Return (X, Y) of the center of cell containing provided text 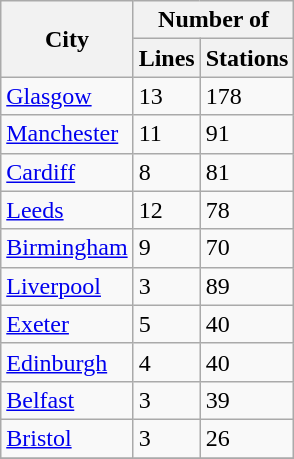
9 (166, 248)
81 (247, 172)
Birmingham (67, 248)
Exeter (67, 324)
26 (247, 438)
Stations (247, 58)
Edinburgh (67, 362)
8 (166, 172)
5 (166, 324)
Glasgow (67, 96)
178 (247, 96)
78 (247, 210)
Belfast (67, 400)
12 (166, 210)
89 (247, 286)
Manchester (67, 134)
Bristol (67, 438)
11 (166, 134)
4 (166, 362)
Lines (166, 58)
Number of (214, 20)
91 (247, 134)
Cardiff (67, 172)
70 (247, 248)
39 (247, 400)
13 (166, 96)
Liverpool (67, 286)
Leeds (67, 210)
City (67, 39)
